Identify which cell holds the provided text, then report its (X, Y) central coordinate. 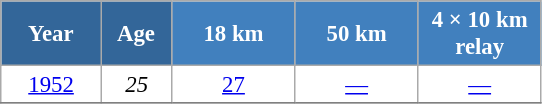
4 × 10 km relay (480, 34)
1952 (52, 85)
27 (234, 85)
Year (52, 34)
Age (136, 34)
50 km (356, 34)
25 (136, 85)
18 km (234, 34)
